Detect which cell encompasses the target text, then output its [x, y] center coordinate. 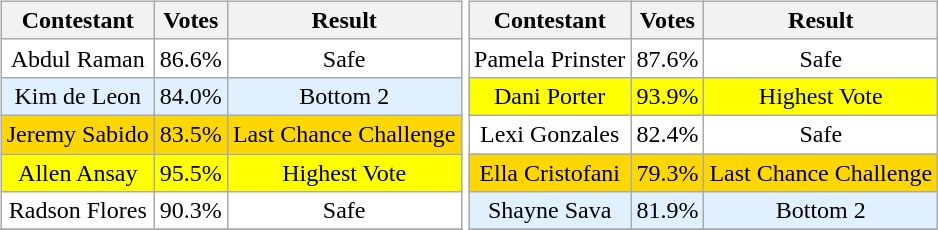
84.0% [190, 96]
79.3% [668, 173]
90.3% [190, 211]
Lexi Gonzales [549, 134]
Dani Porter [549, 96]
86.6% [190, 58]
Allen Ansay [78, 173]
Radson Flores [78, 211]
Ella Cristofani [549, 173]
Jeremy Sabido [78, 134]
83.5% [190, 134]
93.9% [668, 96]
Shayne Sava [549, 211]
Kim de Leon [78, 96]
87.6% [668, 58]
82.4% [668, 134]
Pamela Prinster [549, 58]
Abdul Raman [78, 58]
81.9% [668, 211]
95.5% [190, 173]
